Determine the (X, Y) coordinate at the center of the cell enclosing the given text.  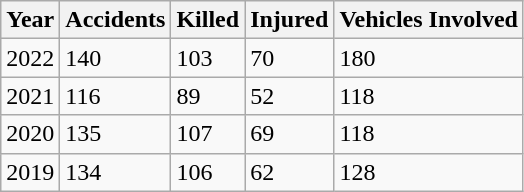
135 (116, 134)
Accidents (116, 20)
Killed (208, 20)
2019 (30, 172)
134 (116, 172)
89 (208, 96)
2020 (30, 134)
128 (429, 172)
107 (208, 134)
116 (116, 96)
106 (208, 172)
52 (290, 96)
103 (208, 58)
Vehicles Involved (429, 20)
140 (116, 58)
2021 (30, 96)
2022 (30, 58)
62 (290, 172)
Year (30, 20)
180 (429, 58)
Injured (290, 20)
70 (290, 58)
69 (290, 134)
